Output the [X, Y] coordinate of the center of the cell containing the given text.  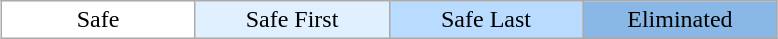
Safe Last [486, 20]
Safe First [292, 20]
Safe [98, 20]
Eliminated [680, 20]
